Provide the (X, Y) coordinate of the cell's center where the given text is located.  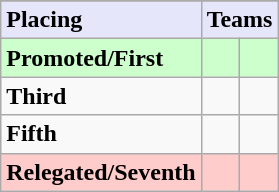
Fifth (101, 134)
Placing (101, 20)
Promoted/First (101, 58)
Teams (240, 20)
Third (101, 96)
Relegated/Seventh (101, 172)
